Search for the cell housing the specified text and yield its [X, Y] center coordinate. 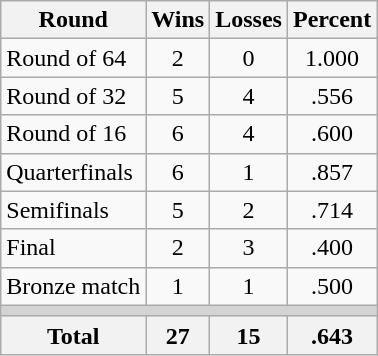
Total [74, 335]
3 [249, 248]
15 [249, 335]
.400 [332, 248]
Wins [178, 20]
Semifinals [74, 210]
Round of 16 [74, 134]
Final [74, 248]
.600 [332, 134]
Round of 32 [74, 96]
Quarterfinals [74, 172]
.643 [332, 335]
.500 [332, 286]
Bronze match [74, 286]
Round of 64 [74, 58]
1.000 [332, 58]
.556 [332, 96]
Losses [249, 20]
.714 [332, 210]
0 [249, 58]
Round [74, 20]
27 [178, 335]
.857 [332, 172]
Percent [332, 20]
